Capture the cell that displays the provided text and extract its [x, y] central coordinate. 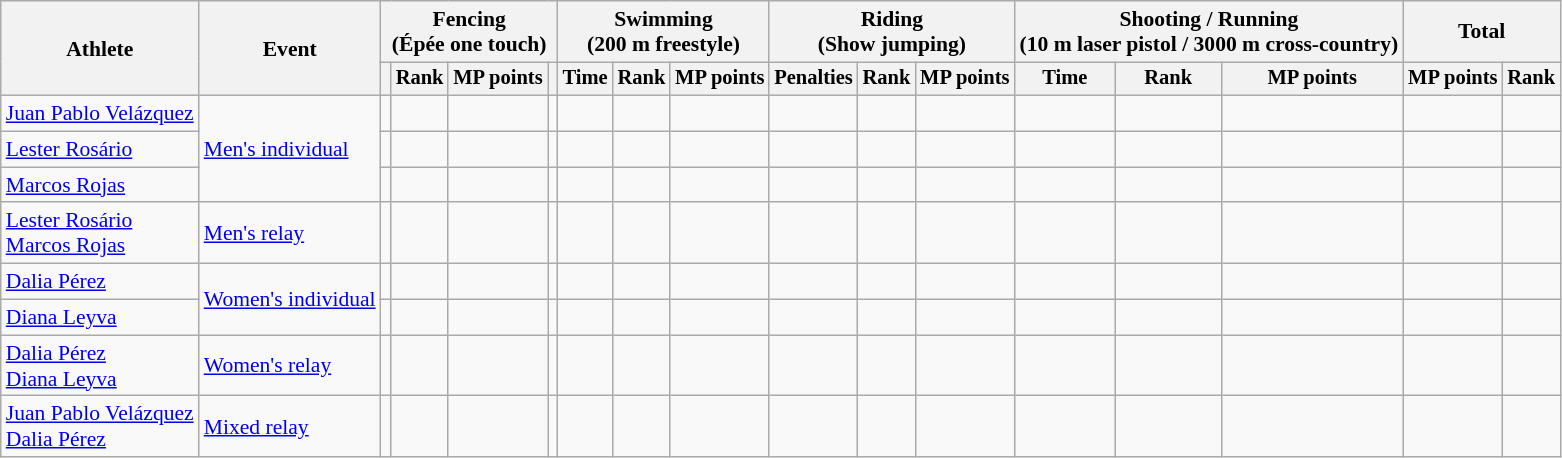
Mixed relay [290, 426]
Men's individual [290, 150]
Total [1482, 32]
Dalia PérezDiana Leyva [100, 366]
Swimming(200 m freestyle) [664, 32]
Dalia Pérez [100, 282]
Lester Rosário [100, 150]
Event [290, 48]
Athlete [100, 48]
Diana Leyva [100, 318]
Penalties [813, 79]
Lester RosárioMarcos Rojas [100, 234]
Women's individual [290, 300]
Men's relay [290, 234]
Riding(Show jumping) [892, 32]
Women's relay [290, 366]
Juan Pablo Velázquez [100, 114]
Juan Pablo VelázquezDalia Pérez [100, 426]
Fencing(Épée one touch) [470, 32]
Shooting / Running(10 m laser pistol / 3000 m cross-country) [1208, 32]
Marcos Rojas [100, 185]
